Return the (x, y) coordinate for the center point of the cell that contains the specified text.  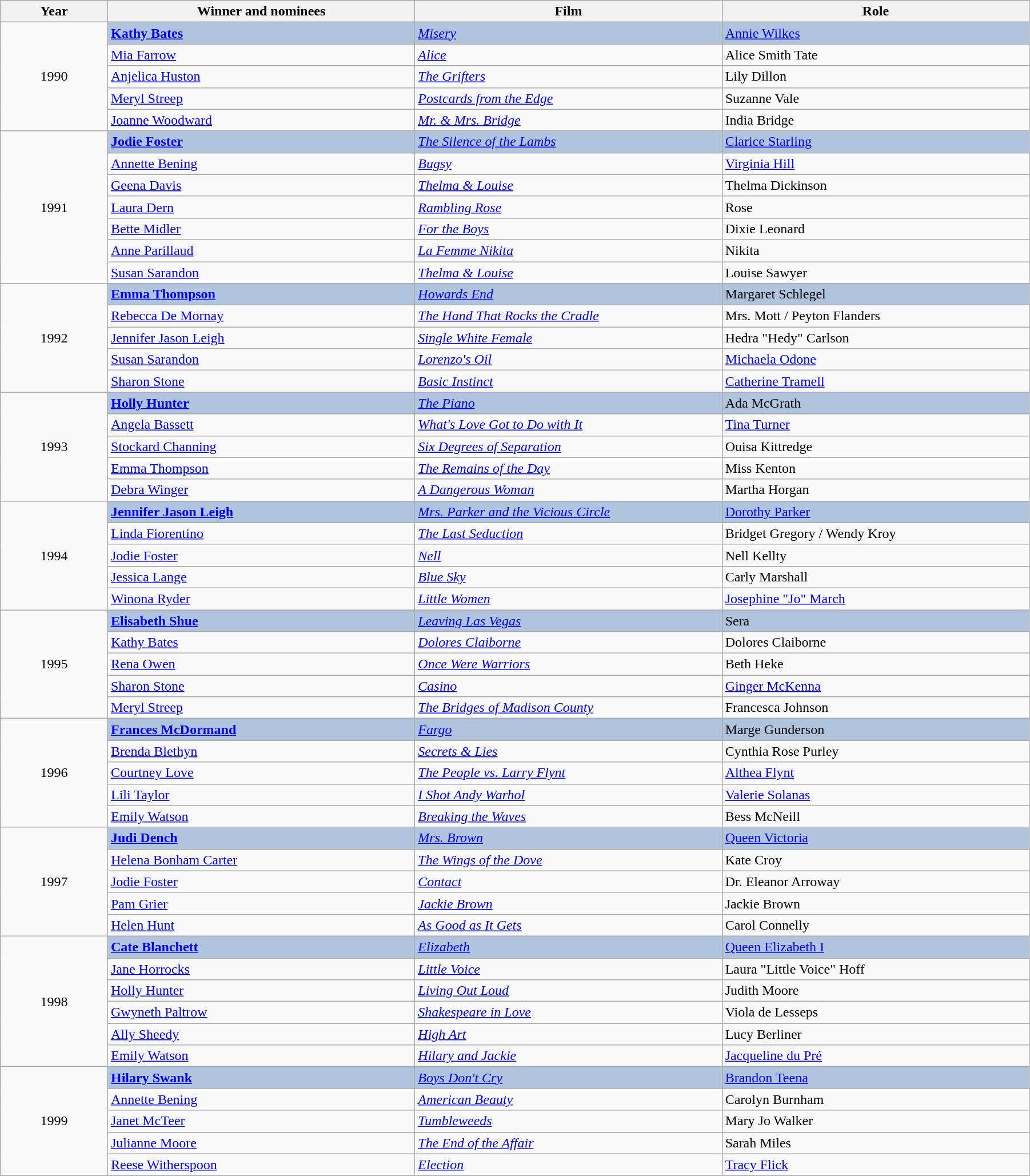
Janet McTeer (261, 1121)
Once Were Warriors (568, 664)
1997 (54, 882)
Postcards from the Edge (568, 98)
Brenda Blethyn (261, 751)
Single White Female (568, 338)
Suzanne Vale (876, 98)
Dorothy Parker (876, 512)
Lili Taylor (261, 795)
Dixie Leonard (876, 229)
Anne Parillaud (261, 250)
Mrs. Mott / Peyton Flanders (876, 316)
Lucy Berliner (876, 1034)
Josephine "Jo" March (876, 599)
Judith Moore (876, 991)
American Beauty (568, 1099)
Gwyneth Paltrow (261, 1012)
Hedra "Hedy" Carlson (876, 338)
Debra Winger (261, 490)
Pam Grier (261, 903)
Hilary Swank (261, 1078)
1990 (54, 77)
Frances McDormand (261, 729)
Annie Wilkes (876, 33)
Nell (568, 555)
Winona Ryder (261, 599)
Queen Elizabeth I (876, 947)
Bugsy (568, 164)
Joanne Woodward (261, 120)
Angela Bassett (261, 425)
Role (876, 11)
As Good as It Gets (568, 925)
Alice (568, 55)
Louise Sawyer (876, 273)
Lily Dillon (876, 77)
Bridget Gregory / Wendy Kroy (876, 533)
The Piano (568, 403)
I Shot Andy Warhol (568, 795)
Martha Horgan (876, 490)
Jane Horrocks (261, 969)
Misery (568, 33)
Viola de Lesseps (876, 1012)
Linda Fiorentino (261, 533)
Cynthia Rose Purley (876, 751)
Beth Heke (876, 664)
Tina Turner (876, 425)
The Bridges of Madison County (568, 708)
Elizabeth (568, 947)
1991 (54, 207)
Leaving Las Vegas (568, 620)
Sarah Miles (876, 1143)
Stockard Channing (261, 447)
Ally Sheedy (261, 1034)
High Art (568, 1034)
La Femme Nikita (568, 250)
Film (568, 11)
1996 (54, 773)
The Last Seduction (568, 533)
Six Degrees of Separation (568, 447)
Jessica Lange (261, 577)
Little Voice (568, 969)
A Dangerous Woman (568, 490)
Blue Sky (568, 577)
Julianne Moore (261, 1143)
For the Boys (568, 229)
Carolyn Burnham (876, 1099)
Carly Marshall (876, 577)
Ouisa Kittredge (876, 447)
Alice Smith Tate (876, 55)
Bette Midler (261, 229)
Helena Bonham Carter (261, 860)
1995 (54, 664)
1998 (54, 1001)
Year (54, 11)
Valerie Solanas (876, 795)
Rose (876, 207)
Mary Jo Walker (876, 1121)
Margaret Schlegel (876, 294)
The Wings of the Dove (568, 860)
Breaking the Waves (568, 816)
1994 (54, 555)
Little Women (568, 599)
Hilary and Jackie (568, 1056)
Elisabeth Shue (261, 620)
Dr. Eleanor Arroway (876, 882)
Queen Victoria (876, 838)
Winner and nominees (261, 11)
Cate Blanchett (261, 947)
1993 (54, 447)
Lorenzo's Oil (568, 360)
Ada McGrath (876, 403)
Tracy Flick (876, 1165)
Francesca Johnson (876, 708)
Althea Flynt (876, 773)
Fargo (568, 729)
Miss Kenton (876, 468)
Nikita (876, 250)
Michaela Odone (876, 360)
Reese Witherspoon (261, 1165)
Anjelica Huston (261, 77)
Sera (876, 620)
Helen Hunt (261, 925)
Kate Croy (876, 860)
Judi Dench (261, 838)
Howards End (568, 294)
Clarice Starling (876, 142)
Basic Instinct (568, 381)
Casino (568, 686)
Contact (568, 882)
The Hand That Rocks the Cradle (568, 316)
Brandon Teena (876, 1078)
Living Out Loud (568, 991)
The End of the Affair (568, 1143)
Bess McNeill (876, 816)
Mrs. Parker and the Vicious Circle (568, 512)
Tumbleweeds (568, 1121)
Laura "Little Voice" Hoff (876, 969)
The Remains of the Day (568, 468)
Marge Gunderson (876, 729)
Carol Connelly (876, 925)
Rena Owen (261, 664)
India Bridge (876, 120)
Thelma Dickinson (876, 185)
Virginia Hill (876, 164)
Nell Kellty (876, 555)
Shakespeare in Love (568, 1012)
1992 (54, 338)
Election (568, 1165)
Catherine Tramell (876, 381)
The People vs. Larry Flynt (568, 773)
Courtney Love (261, 773)
Secrets & Lies (568, 751)
Mrs. Brown (568, 838)
Geena Davis (261, 185)
Jacqueline du Pré (876, 1056)
Boys Don't Cry (568, 1078)
What's Love Got to Do with It (568, 425)
Ginger McKenna (876, 686)
1999 (54, 1121)
The Grifters (568, 77)
Rebecca De Mornay (261, 316)
Laura Dern (261, 207)
Rambling Rose (568, 207)
Mr. & Mrs. Bridge (568, 120)
The Silence of the Lambs (568, 142)
Mia Farrow (261, 55)
